Provide the (X, Y) coordinate of the cell's center where the given text is located.  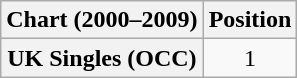
Position (250, 20)
1 (250, 58)
UK Singles (OCC) (102, 58)
Chart (2000–2009) (102, 20)
